Detect which cell encompasses the target text, then output its [X, Y] center coordinate. 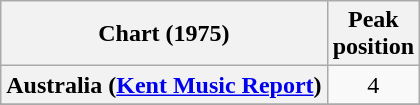
Peakposition [373, 34]
4 [373, 85]
Australia (Kent Music Report) [164, 85]
Chart (1975) [164, 34]
